Determine the (X, Y) coordinate at the center of the cell enclosing the given text.  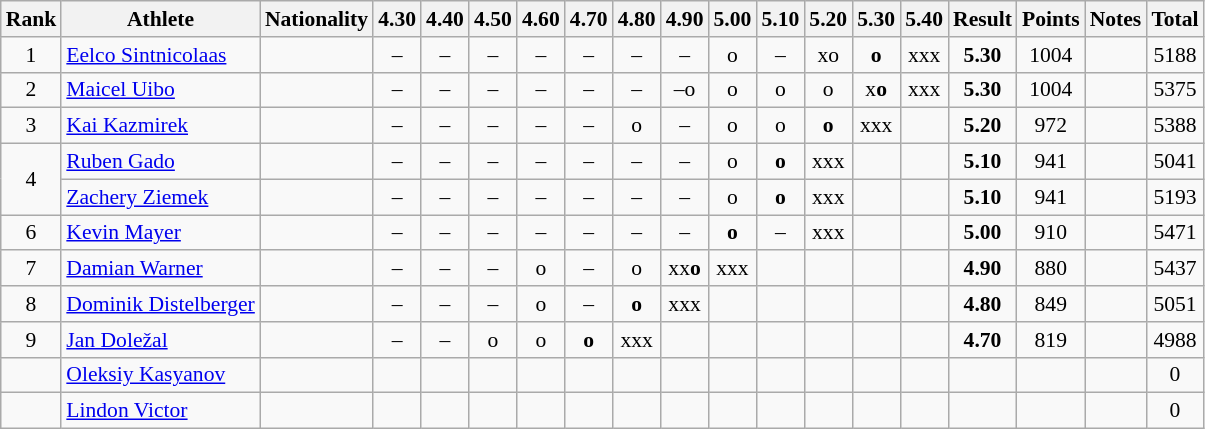
5051 (1174, 304)
8 (32, 304)
Dominik Distelberger (160, 304)
5188 (1174, 55)
Kai Kazmirek (160, 126)
Kevin Mayer (160, 233)
5041 (1174, 162)
xxo (685, 269)
4 (32, 180)
5.40 (924, 19)
–o (685, 90)
3 (32, 126)
849 (1051, 304)
Ruben Gado (160, 162)
972 (1051, 126)
Oleksiy Kasyanov (160, 375)
7 (32, 269)
819 (1051, 340)
5388 (1174, 126)
Athlete (160, 19)
Nationality (316, 19)
1 (32, 55)
Rank (32, 19)
5375 (1174, 90)
Eelco Sintnicolaas (160, 55)
5193 (1174, 197)
Zachery Ziemek (160, 197)
Maicel Uibo (160, 90)
6 (32, 233)
Notes (1116, 19)
4.30 (397, 19)
4988 (1174, 340)
910 (1051, 233)
5471 (1174, 233)
Total (1174, 19)
4.60 (541, 19)
5437 (1174, 269)
4.40 (445, 19)
Damian Warner (160, 269)
4.50 (493, 19)
Points (1051, 19)
Result (982, 19)
Lindon Victor (160, 411)
9 (32, 340)
Jan Doležal (160, 340)
880 (1051, 269)
2 (32, 90)
